Output the (x, y) coordinate of the center of the cell containing the given text.  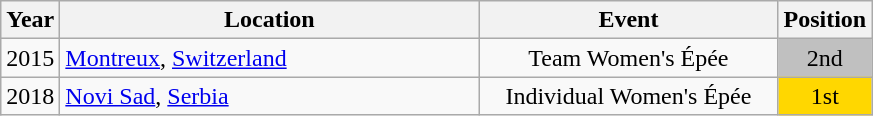
2015 (30, 58)
Individual Women's Épée (628, 96)
Year (30, 20)
Position (825, 20)
Location (270, 20)
2018 (30, 96)
Team Women's Épée (628, 58)
1st (825, 96)
Event (628, 20)
2nd (825, 58)
Montreux, Switzerland (270, 58)
Novi Sad, Serbia (270, 96)
